Extract the (x, y) coordinate from the center of the cell holding the provided text.  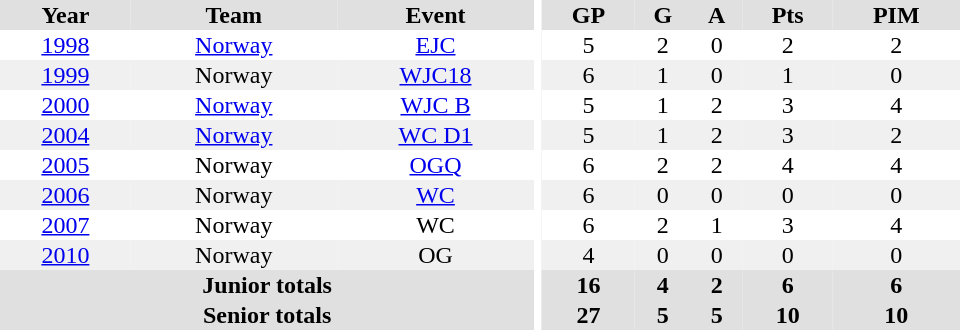
OGQ (436, 165)
WJC B (436, 105)
2006 (66, 195)
Junior totals (267, 285)
WJC18 (436, 75)
PIM (896, 15)
WC D1 (436, 135)
2007 (66, 225)
27 (588, 315)
OG (436, 255)
2005 (66, 165)
G (663, 15)
Event (436, 15)
Senior totals (267, 315)
EJC (436, 45)
2004 (66, 135)
Year (66, 15)
2000 (66, 105)
A (717, 15)
1998 (66, 45)
16 (588, 285)
Team (234, 15)
GP (588, 15)
1999 (66, 75)
2010 (66, 255)
Pts (788, 15)
